Capture the cell that displays the provided text and extract its (x, y) central coordinate. 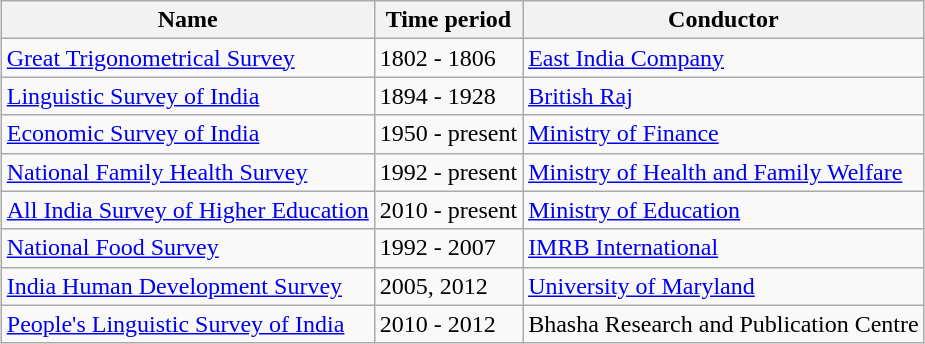
Ministry of Education (724, 210)
British Raj (724, 96)
1894 - 1928 (448, 96)
1950 - present (448, 134)
National Food Survey (188, 248)
Time period (448, 20)
1992 - 2007 (448, 248)
1992 - present (448, 172)
Ministry of Health and Family Welfare (724, 172)
India Human Development Survey (188, 286)
East India Company (724, 58)
National Family Health Survey (188, 172)
Ministry of Finance (724, 134)
Conductor (724, 20)
Linguistic Survey of India (188, 96)
1802 - 1806 (448, 58)
Name (188, 20)
2010 - present (448, 210)
Bhasha Research and Publication Centre (724, 324)
People's Linguistic Survey of India (188, 324)
IMRB International (724, 248)
Economic Survey of India (188, 134)
Great Trigonometrical Survey (188, 58)
University of Maryland (724, 286)
All India Survey of Higher Education (188, 210)
2010 - 2012 (448, 324)
2005, 2012 (448, 286)
